Return the (x, y) coordinate for the center point of the cell that contains the specified text.  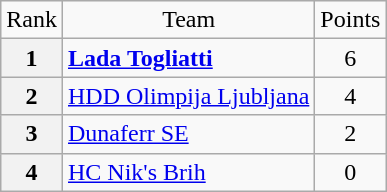
3 (32, 134)
0 (350, 172)
1 (32, 58)
Lada Togliatti (188, 58)
Points (350, 20)
Dunaferr SE (188, 134)
Team (188, 20)
HDD Olimpija Ljubljana (188, 96)
6 (350, 58)
HC Nik's Brih (188, 172)
Rank (32, 20)
